Provide the (x, y) coordinate of the cell's center where the given text is located.  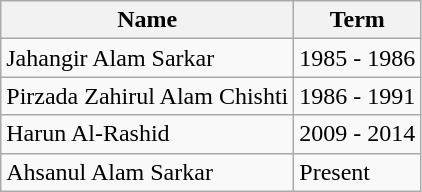
Present (358, 172)
Jahangir Alam Sarkar (148, 58)
1985 - 1986 (358, 58)
Ahsanul Alam Sarkar (148, 172)
Harun Al-Rashid (148, 134)
1986 - 1991 (358, 96)
Pirzada Zahirul Alam Chishti (148, 96)
Name (148, 20)
2009 - 2014 (358, 134)
Term (358, 20)
